Locate the cell with the specified text and output its (x, y) center coordinate. 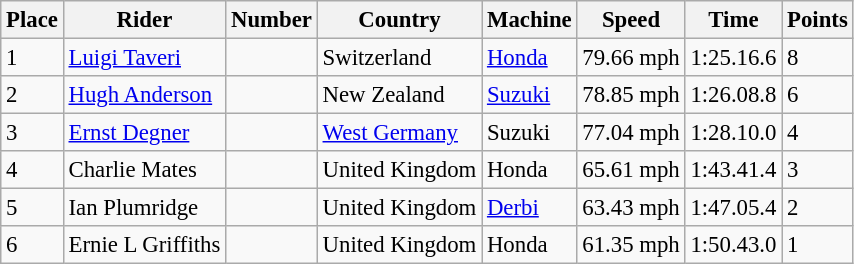
Points (818, 20)
1:47.05.4 (734, 208)
Country (399, 20)
Hugh Anderson (144, 95)
61.35 mph (631, 245)
8 (818, 58)
1:43.41.4 (734, 170)
Ian Plumridge (144, 208)
Ernie L Griffiths (144, 245)
Luigi Taveri (144, 58)
Ernst Degner (144, 133)
1:50.43.0 (734, 245)
Speed (631, 20)
West Germany (399, 133)
77.04 mph (631, 133)
78.85 mph (631, 95)
Time (734, 20)
79.66 mph (631, 58)
Place (32, 20)
Switzerland (399, 58)
Rider (144, 20)
65.61 mph (631, 170)
Charlie Mates (144, 170)
Derbi (530, 208)
63.43 mph (631, 208)
Number (272, 20)
1:28.10.0 (734, 133)
New Zealand (399, 95)
1:26.08.8 (734, 95)
5 (32, 208)
1:25.16.6 (734, 58)
Machine (530, 20)
